For the text-containing cell, return its midpoint in (x, y) coordinate format. 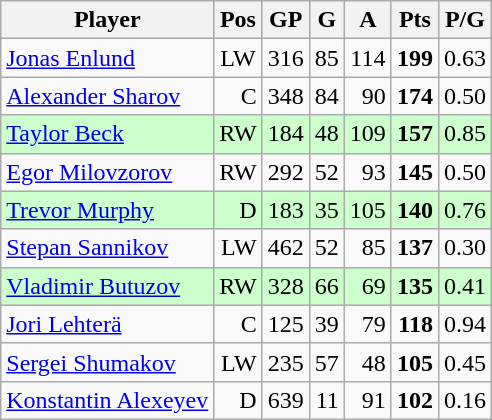
90 (368, 96)
348 (286, 96)
114 (368, 58)
462 (286, 248)
Trevor Murphy (108, 210)
Taylor Beck (108, 134)
66 (326, 286)
Stepan Sannikov (108, 248)
199 (414, 58)
118 (414, 324)
93 (368, 172)
174 (414, 96)
0.16 (464, 400)
145 (414, 172)
GP (286, 20)
Player (108, 20)
0.41 (464, 286)
137 (414, 248)
157 (414, 134)
Vladimir Butuzov (108, 286)
328 (286, 286)
125 (286, 324)
G (326, 20)
Pos (238, 20)
Egor Milovzorov (108, 172)
109 (368, 134)
183 (286, 210)
Konstantin Alexeyev (108, 400)
69 (368, 286)
91 (368, 400)
Sergei Shumakov (108, 362)
A (368, 20)
79 (368, 324)
P/G (464, 20)
140 (414, 210)
0.63 (464, 58)
57 (326, 362)
0.94 (464, 324)
Jonas Enlund (108, 58)
102 (414, 400)
11 (326, 400)
35 (326, 210)
316 (286, 58)
184 (286, 134)
639 (286, 400)
Jori Lehterä (108, 324)
0.45 (464, 362)
84 (326, 96)
Pts (414, 20)
39 (326, 324)
0.30 (464, 248)
0.85 (464, 134)
Alexander Sharov (108, 96)
135 (414, 286)
292 (286, 172)
0.76 (464, 210)
235 (286, 362)
